From the cell containing the given text, extract its center point as [x, y] coordinate. 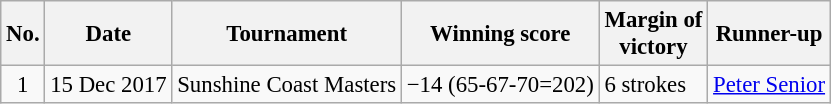
15 Dec 2017 [108, 85]
6 strokes [654, 85]
No. [23, 34]
Sunshine Coast Masters [287, 85]
Margin ofvictory [654, 34]
Date [108, 34]
−14 (65-67-70=202) [500, 85]
1 [23, 85]
Runner-up [770, 34]
Tournament [287, 34]
Winning score [500, 34]
Peter Senior [770, 85]
